From the cell containing the given text, extract its center point as [X, Y] coordinate. 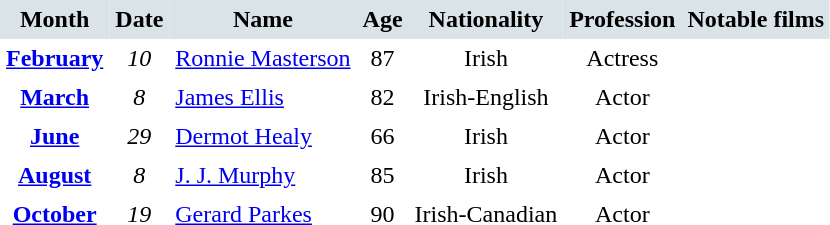
Ronnie Masterson [262, 58]
J. J. Murphy [262, 176]
Month [54, 20]
Nationality [486, 20]
Dermot Healy [262, 136]
82 [383, 98]
James Ellis [262, 98]
66 [383, 136]
Notable films [756, 20]
Date [139, 20]
June [54, 136]
Profession [622, 20]
29 [139, 136]
10 [139, 58]
Irish-English [486, 98]
Age [383, 20]
Actress [622, 58]
February [54, 58]
Name [262, 20]
85 [383, 176]
87 [383, 58]
August [54, 176]
March [54, 98]
